Pinpoint the cell where the given text exists, returning its (X, Y) midpoint coordinate. 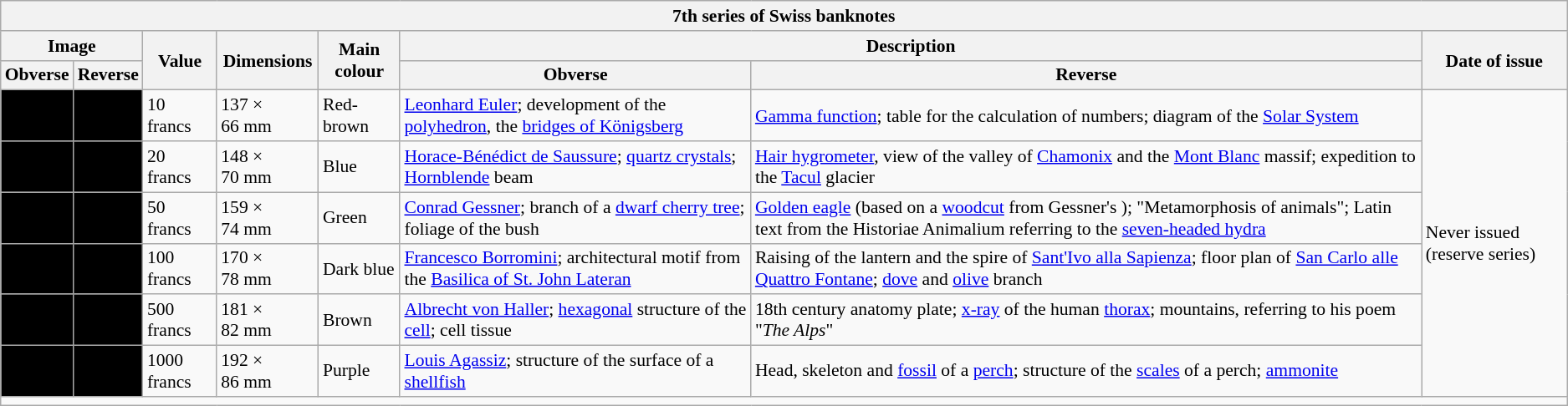
Horace-Bénédict de Saussure; quartz crystals; Hornblende beam (575, 167)
50 francs (180, 217)
137 × 66 mm (268, 115)
Image (72, 46)
18th century anatomy plate; x-ray of the human thorax; mountains, referring to his poem "The Alps" (1086, 321)
181 × 82 mm (268, 321)
Dimensions (268, 60)
159 × 74 mm (268, 217)
500 francs (180, 321)
170 × 78 mm (268, 269)
100 francs (180, 269)
Red-brown (360, 115)
20 francs (180, 167)
Francesco Borromini; architectural motif from the Basilica of St. John Lateran (575, 269)
Never issued (reserve series) (1494, 244)
Gamma function; table for the calculation of numbers; diagram of the Solar System (1086, 115)
Green (360, 217)
Blue (360, 167)
Hair hygrometer, view of the valley of Chamonix and the Mont Blanc massif; expedition to the Tacul glacier (1086, 167)
Leonhard Euler; development of the polyhedron, the bridges of Königsberg (575, 115)
7th series of Swiss banknotes (784, 16)
Date of issue (1494, 60)
192 × 86 mm (268, 371)
Head, skeleton and fossil of a perch; structure of the scales of a perch; ammonite (1086, 371)
Conrad Gessner; branch of a dwarf cherry tree; foliage of the bush (575, 217)
10 francs (180, 115)
Albrecht von Haller; hexagonal structure of the cell; cell tissue (575, 321)
Raising of the lantern and the spire of Sant'Ivo alla Sapienza; floor plan of San Carlo alle Quattro Fontane; dove and olive branch (1086, 269)
Description (910, 46)
148 × 70 mm (268, 167)
Brown (360, 321)
1000 francs (180, 371)
Dark blue (360, 269)
Main colour (360, 60)
Value (180, 60)
Purple (360, 371)
Louis Agassiz; structure of the surface of a shellfish (575, 371)
